Extract the [x, y] coordinate from the center of the cell holding the provided text.  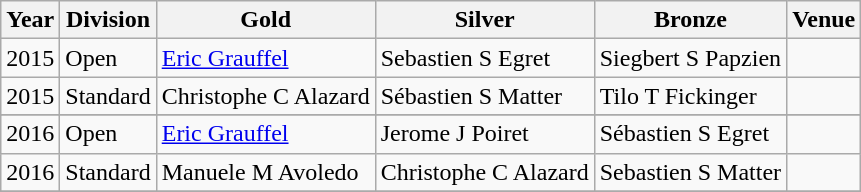
Jerome J Poiret [484, 134]
Sebastien S Egret [484, 58]
Sébastien S Matter [484, 96]
Sebastien S Matter [690, 172]
Division [108, 20]
Sébastien S Egret [690, 134]
Silver [484, 20]
Year [30, 20]
Gold [266, 20]
Manuele M Avoledo [266, 172]
Venue [824, 20]
Bronze [690, 20]
Siegbert S Papzien [690, 58]
Tilo T Fickinger [690, 96]
